Identify which cell holds the provided text, then report its [X, Y] central coordinate. 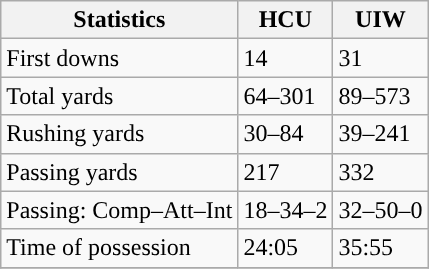
332 [380, 172]
Passing: Comp–Att–Int [120, 210]
32–50–0 [380, 210]
Time of possession [120, 248]
Statistics [120, 20]
35:55 [380, 248]
First downs [120, 58]
24:05 [286, 248]
217 [286, 172]
Passing yards [120, 172]
30–84 [286, 134]
14 [286, 58]
39–241 [380, 134]
Total yards [120, 96]
HCU [286, 20]
18–34–2 [286, 210]
64–301 [286, 96]
31 [380, 58]
UIW [380, 20]
89–573 [380, 96]
Rushing yards [120, 134]
